Output the (x, y) coordinate of the center of the cell containing the given text.  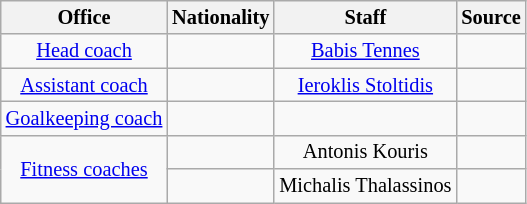
Antonis Kouris (365, 152)
Assistant coach (84, 85)
Office (84, 18)
Fitness coaches (84, 168)
Michalis Thalassinos (365, 186)
Source (490, 18)
Ieroklis Stoltidis (365, 85)
Head coach (84, 51)
Staff (365, 18)
Nationality (220, 18)
Goalkeeping coach (84, 119)
Babis Tennes (365, 51)
